Find where the given text appears and provide that cell's center as (X, Y) coordinate. 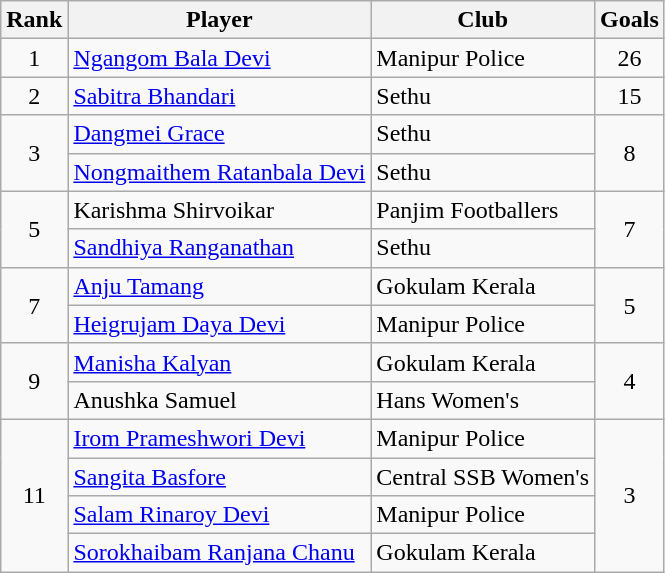
8 (630, 153)
Goals (630, 20)
Rank (34, 20)
Sabitra Bhandari (220, 96)
Irom Prameshwori Devi (220, 438)
Dangmei Grace (220, 134)
Sandhiya Ranganathan (220, 248)
Club (483, 20)
Karishma Shirvoikar (220, 210)
Hans Women's (483, 400)
Sorokhaibam Ranjana Chanu (220, 553)
Anju Tamang (220, 286)
4 (630, 381)
Player (220, 20)
Manisha Kalyan (220, 362)
Central SSB Women's (483, 477)
9 (34, 381)
Sangita Basfore (220, 477)
15 (630, 96)
2 (34, 96)
Anushka Samuel (220, 400)
26 (630, 58)
1 (34, 58)
Salam Rinaroy Devi (220, 515)
Heigrujam Daya Devi (220, 324)
Ngangom Bala Devi (220, 58)
11 (34, 495)
Nongmaithem Ratanbala Devi (220, 172)
Panjim Footballers (483, 210)
